Output the (x, y) coordinate of the center of the cell containing the given text.  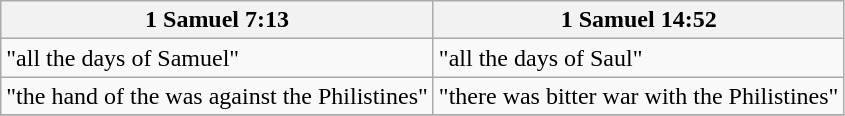
1 Samuel 7:13 (218, 20)
"all the days of Saul" (638, 58)
1 Samuel 14:52 (638, 20)
"the hand of the was against the Philistines" (218, 96)
"there was bitter war with the Philistines" (638, 96)
"all the days of Samuel" (218, 58)
